Pinpoint the cell where the given text exists, returning its [X, Y] midpoint coordinate. 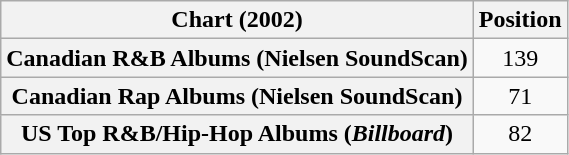
82 [520, 134]
Canadian R&B Albums (Nielsen SoundScan) [238, 58]
Canadian Rap Albums (Nielsen SoundScan) [238, 96]
139 [520, 58]
Chart (2002) [238, 20]
71 [520, 96]
US Top R&B/Hip-Hop Albums (Billboard) [238, 134]
Position [520, 20]
